Identify which cell holds the provided text, then report its [X, Y] central coordinate. 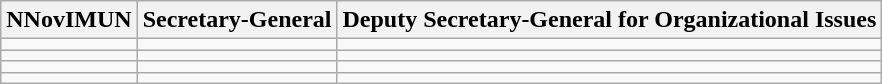
Secretary-General [237, 20]
NNovIMUN [69, 20]
Deputy Secretary-General for Organizational Issues [610, 20]
